Scan for the cell matching the given text and deliver its [x, y] coordinate at center. 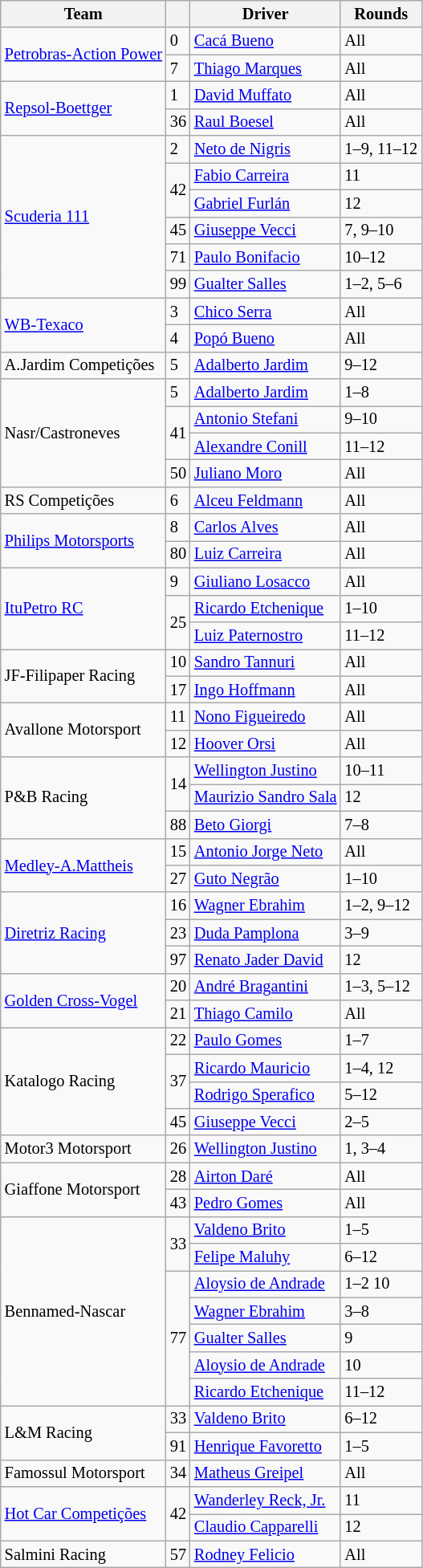
Ingo Hoffmann [265, 690]
1–2, 5–6 [380, 284]
37 [178, 1081]
27 [178, 878]
Antonio Stefani [265, 419]
71 [178, 257]
0 [178, 41]
P&B Racing [83, 798]
22 [178, 1041]
4 [178, 338]
1–8 [380, 393]
Duda Pamplona [265, 933]
9–10 [380, 419]
Paulo Gomes [265, 1041]
1 [178, 95]
57 [178, 1554]
L&M Racing [83, 1432]
Luiz Carreira [265, 554]
Diretriz Racing [83, 933]
Luiz Paternostro [265, 635]
Famossul Motorsport [83, 1473]
Nasr/Castroneves [83, 434]
2–5 [380, 1122]
Beto Giorgi [265, 825]
Raul Boesel [265, 122]
Thiago Marques [265, 68]
88 [178, 825]
Antonio Jorge Neto [265, 852]
Claudio Capparelli [265, 1527]
Maurizio Sandro Sala [265, 797]
Guto Negrão [265, 878]
1, 3–4 [380, 1149]
10–11 [380, 771]
Alceu Feldmann [265, 500]
Nono Figueiredo [265, 716]
21 [178, 1014]
20 [178, 987]
2 [178, 149]
Paulo Bonifacio [265, 257]
Team [83, 14]
1–7 [380, 1041]
Repsol-Boettger [83, 108]
3–9 [380, 933]
Juliano Moro [265, 473]
26 [178, 1149]
Fabio Carreira [265, 176]
Philips Motorsports [83, 541]
Popó Bueno [265, 338]
JF-Filipaper Racing [83, 676]
Henrique Favoretto [265, 1446]
Avallone Motorsport [83, 729]
7, 9–10 [380, 230]
43 [178, 1203]
Golden Cross-Vogel [83, 1000]
André Bragantini [265, 987]
16 [178, 906]
Driver [265, 14]
91 [178, 1446]
1–4, 12 [380, 1068]
1–2, 9–12 [380, 906]
Alexandre Conill [265, 446]
Katalogo Racing [83, 1081]
1–2 10 [380, 1284]
Giuliano Losacco [265, 581]
77 [178, 1338]
Rounds [380, 14]
Sandro Tannuri [265, 662]
Hoover Orsi [265, 743]
50 [178, 473]
Matheus Greipel [265, 1473]
34 [178, 1473]
9–12 [380, 365]
25 [178, 621]
36 [178, 122]
3 [178, 312]
Gabriel Furlán [265, 203]
Neto de Nigris [265, 149]
Renato Jader David [265, 959]
Scuderia 111 [83, 217]
Airton Daré [265, 1176]
5–12 [380, 1095]
28 [178, 1176]
1–3, 5–12 [380, 987]
Chico Serra [265, 312]
3–8 [380, 1311]
Felipe Maluhy [265, 1257]
7–8 [380, 825]
6 [178, 500]
WB-Texaco [83, 324]
99 [178, 284]
Motor3 Motorsport [83, 1149]
23 [178, 933]
Petrobras-Action Power [83, 55]
Thiago Camilo [265, 1014]
Bennamed-Nascar [83, 1311]
8 [178, 527]
7 [178, 68]
Rodney Felicio [265, 1554]
97 [178, 959]
Wanderley Reck, Jr. [265, 1500]
Giaffone Motorsport [83, 1190]
Cacá Bueno [265, 41]
15 [178, 852]
14 [178, 784]
10–12 [380, 257]
ItuPetro RC [83, 609]
Hot Car Competições [83, 1513]
Pedro Gomes [265, 1203]
David Muffato [265, 95]
RS Competições [83, 500]
80 [178, 554]
Rodrigo Sperafico [265, 1095]
A.Jardim Competições [83, 365]
1–9, 11–12 [380, 149]
Carlos Alves [265, 527]
Medley-A.Mattheis [83, 865]
Ricardo Mauricio [265, 1068]
Salmini Racing [83, 1554]
17 [178, 690]
41 [178, 432]
